Determine the (X, Y) coordinate at the center of the cell enclosing the given text.  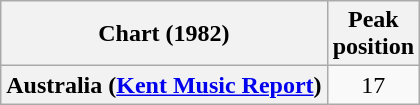
Chart (1982) (164, 34)
Australia (Kent Music Report) (164, 85)
17 (373, 85)
Peakposition (373, 34)
